For the text-containing cell, return its midpoint in (X, Y) coordinate format. 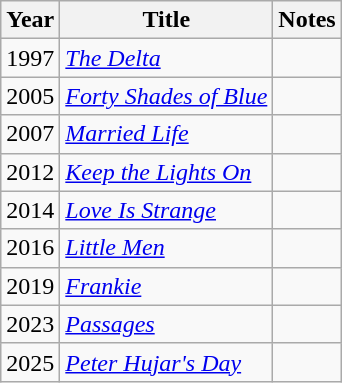
Passages (166, 324)
The Delta (166, 58)
2012 (30, 172)
2025 (30, 362)
Title (166, 20)
Peter Hujar's Day (166, 362)
1997 (30, 58)
Keep the Lights On (166, 172)
Notes (307, 20)
2005 (30, 96)
2023 (30, 324)
Frankie (166, 286)
2016 (30, 248)
Married Life (166, 134)
Year (30, 20)
2014 (30, 210)
Forty Shades of Blue (166, 96)
Little Men (166, 248)
2019 (30, 286)
Love Is Strange (166, 210)
2007 (30, 134)
